Output the [X, Y] coordinate of the center of the cell containing the given text.  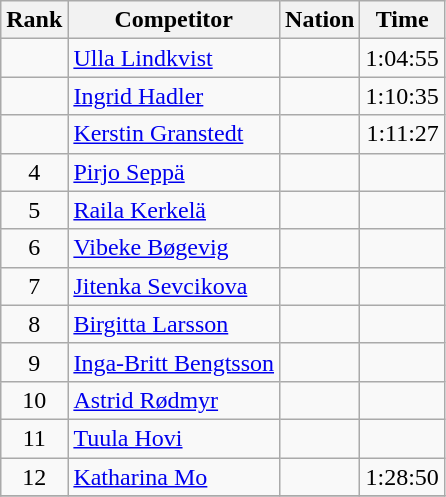
Jitenka Sevcikova [174, 286]
Raila Kerkelä [174, 210]
Astrid Rødmyr [174, 400]
Pirjo Seppä [174, 172]
11 [34, 438]
10 [34, 400]
Vibeke Bøgevig [174, 248]
9 [34, 362]
Inga-Britt Bengtsson [174, 362]
Katharina Mo [174, 477]
5 [34, 210]
1:04:55 [402, 58]
1:28:50 [402, 477]
Nation [320, 20]
Rank [34, 20]
Competitor [174, 20]
Ulla Lindkvist [174, 58]
1:11:27 [402, 134]
Time [402, 20]
Kerstin Granstedt [174, 134]
4 [34, 172]
8 [34, 324]
6 [34, 248]
Ingrid Hadler [174, 96]
Tuula Hovi [174, 438]
7 [34, 286]
Birgitta Larsson [174, 324]
12 [34, 477]
1:10:35 [402, 96]
